For the text-containing cell, return its midpoint in (x, y) coordinate format. 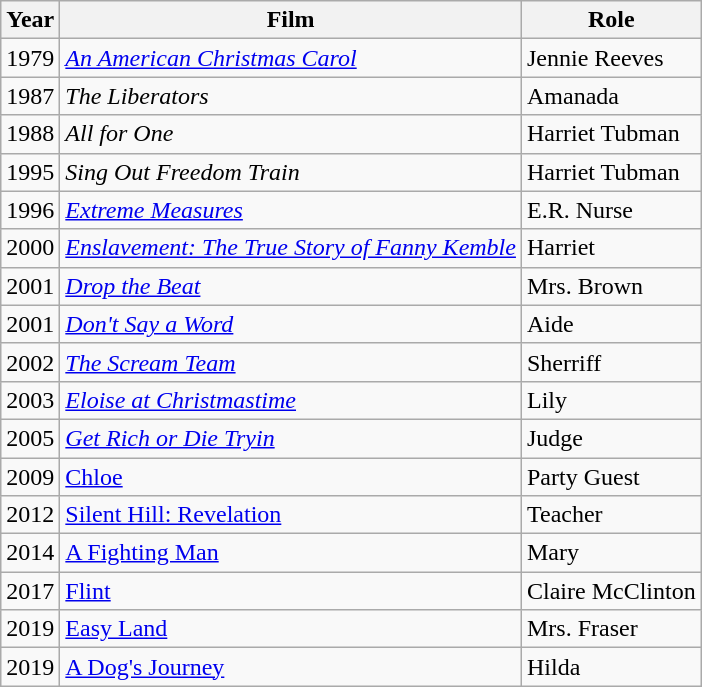
Get Rich or Die Tryin (291, 438)
Eloise at Christmastime (291, 400)
1996 (30, 210)
Claire McClinton (611, 591)
Sherriff (611, 362)
Enslavement: The True Story of Fanny Kemble (291, 248)
E.R. Nurse (611, 210)
An American Christmas Carol (291, 58)
Film (291, 20)
Chloe (291, 477)
Mrs. Brown (611, 286)
Harriet (611, 248)
1987 (30, 96)
Jennie Reeves (611, 58)
1988 (30, 134)
Hilda (611, 667)
2000 (30, 248)
A Fighting Man (291, 553)
Silent Hill: Revelation (291, 515)
Flint (291, 591)
Drop the Beat (291, 286)
Year (30, 20)
Party Guest (611, 477)
Extreme Measures (291, 210)
Judge (611, 438)
Role (611, 20)
The Scream Team (291, 362)
2005 (30, 438)
The Liberators (291, 96)
Amanada (611, 96)
Easy Land (291, 629)
Don't Say a Word (291, 324)
2002 (30, 362)
Mary (611, 553)
1995 (30, 172)
Aide (611, 324)
A Dog's Journey (291, 667)
Sing Out Freedom Train (291, 172)
Mrs. Fraser (611, 629)
2003 (30, 400)
2017 (30, 591)
2014 (30, 553)
All for One (291, 134)
1979 (30, 58)
2012 (30, 515)
2009 (30, 477)
Lily (611, 400)
Teacher (611, 515)
